Return the [X, Y] coordinate for the center point of the cell that contains the specified text.  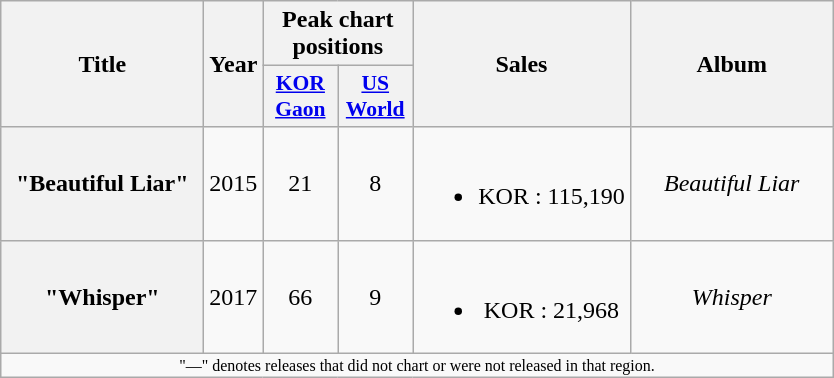
2015 [234, 184]
9 [376, 296]
Album [732, 64]
66 [300, 296]
"Beautiful Liar" [102, 184]
KOR : 115,190 [522, 184]
2017 [234, 296]
KOR : 21,968 [522, 296]
21 [300, 184]
KORGaon [300, 96]
Peak chart positions [338, 34]
"—" denotes releases that did not chart or were not released in that region. [418, 365]
Sales [522, 64]
"Whisper" [102, 296]
USWorld [376, 96]
Year [234, 64]
Beautiful Liar [732, 184]
8 [376, 184]
Title [102, 64]
Whisper [732, 296]
